Capture the cell that displays the provided text and extract its (x, y) central coordinate. 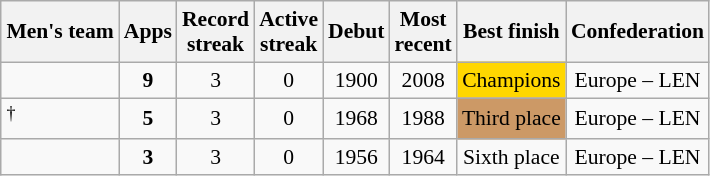
Apps (148, 32)
Best finish (512, 32)
1968 (356, 118)
Sixth place (512, 157)
9 (148, 80)
5 (148, 118)
Mostrecent (424, 32)
Debut (356, 32)
Men's team (60, 32)
† (60, 118)
Confederation (638, 32)
Third place (512, 118)
1900 (356, 80)
1964 (424, 157)
1956 (356, 157)
Activestreak (288, 32)
1988 (424, 118)
2008 (424, 80)
Recordstreak (216, 32)
Champions (512, 80)
